Pinpoint the cell where the given text exists, returning its (x, y) midpoint coordinate. 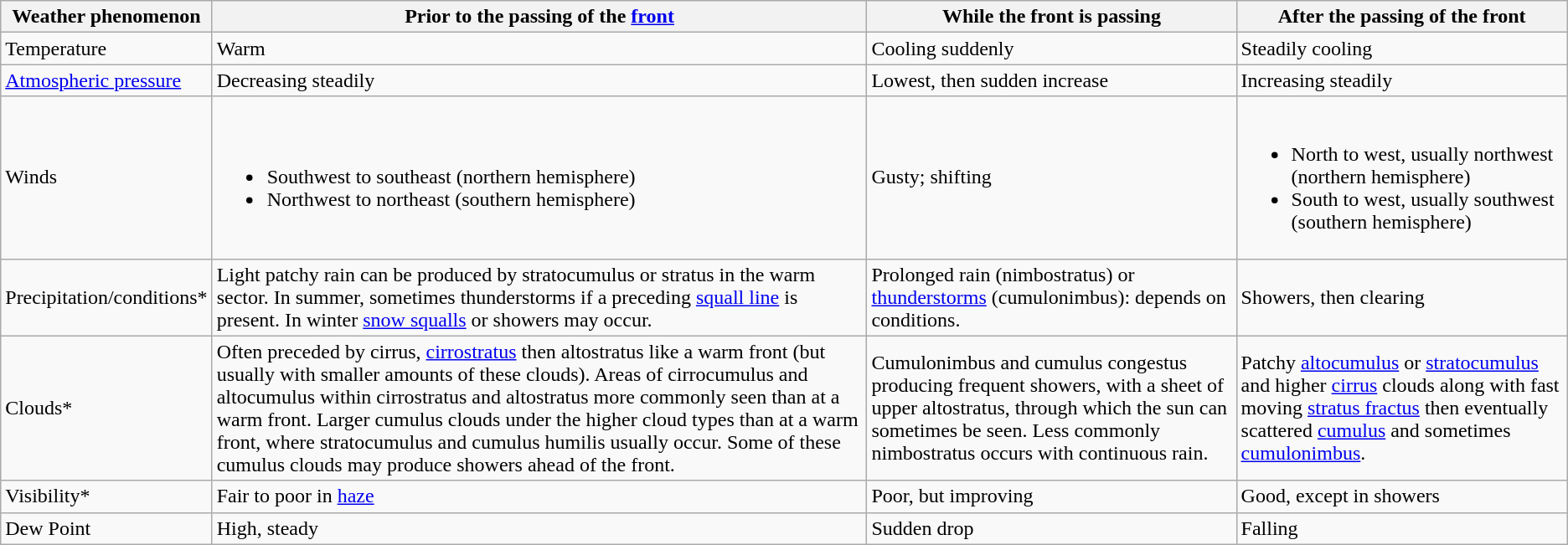
Steadily cooling (1402, 49)
Clouds* (106, 409)
Prolonged rain (nimbostratus) or thunderstorms (cumulonimbus): depends on conditions. (1052, 297)
Showers, then clearing (1402, 297)
Fair to poor in haze (539, 496)
Lowest, then sudden increase (1052, 80)
Poor, but improving (1052, 496)
Sudden drop (1052, 528)
Gusty; shifting (1052, 177)
High, steady (539, 528)
Precipitation/conditions* (106, 297)
Cooling suddenly (1052, 49)
Warm (539, 49)
Decreasing steadily (539, 80)
Winds (106, 177)
Increasing steadily (1402, 80)
Good, except in showers (1402, 496)
Temperature (106, 49)
Weather phenomenon (106, 17)
Dew Point (106, 528)
Atmospheric pressure (106, 80)
After the passing of the front (1402, 17)
Prior to the passing of the front (539, 17)
While the front is passing (1052, 17)
Falling (1402, 528)
North to west, usually northwest (northern hemisphere)South to west, usually southwest (southern hemisphere) (1402, 177)
Visibility* (106, 496)
Southwest to southeast (northern hemisphere)Northwest to northeast (southern hemisphere) (539, 177)
